Pinpoint the cell where the given text exists, returning its (x, y) midpoint coordinate. 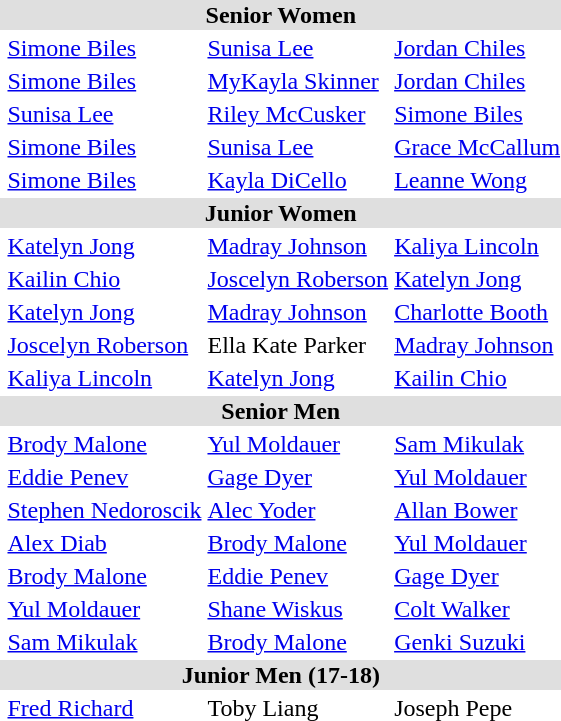
Kailin Chio (104, 279)
Stephen Nedoroscik (104, 510)
Riley McCusker (298, 114)
Gage Dyer (298, 477)
MyKayla Skinner (298, 81)
Ella Kate Parker (298, 345)
Alec Yoder (298, 510)
Sam Mikulak (104, 642)
Kaliya Lincoln (104, 378)
Kayla DiCello (298, 180)
Shane Wiskus (298, 609)
Alex Diab (104, 543)
